Provide the [x, y] coordinate of the cell's center where the given text is located.  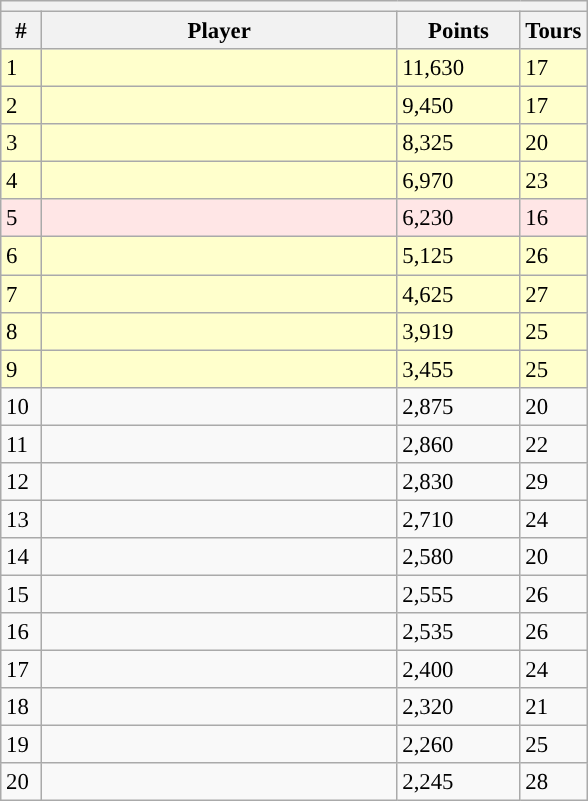
4,625 [458, 294]
9 [22, 369]
3,919 [458, 331]
11 [22, 444]
8,325 [458, 143]
6 [22, 256]
19 [22, 745]
11,630 [458, 68]
12 [22, 482]
6,970 [458, 181]
21 [554, 707]
4 [22, 181]
2,535 [458, 632]
14 [22, 557]
# [22, 31]
8 [22, 331]
2,320 [458, 707]
5 [22, 219]
28 [554, 782]
6,230 [458, 219]
9,450 [458, 106]
Points [458, 31]
3 [22, 143]
15 [22, 594]
Tours [554, 31]
1 [22, 68]
3,455 [458, 369]
2,580 [458, 557]
23 [554, 181]
18 [22, 707]
Player [219, 31]
2,400 [458, 670]
7 [22, 294]
22 [554, 444]
2,860 [458, 444]
2,260 [458, 745]
13 [22, 519]
5,125 [458, 256]
2,875 [458, 406]
2,555 [458, 594]
2,245 [458, 782]
29 [554, 482]
2 [22, 106]
27 [554, 294]
10 [22, 406]
2,710 [458, 519]
2,830 [458, 482]
